Determine the [X, Y] coordinate at the center of the cell enclosing the given text.  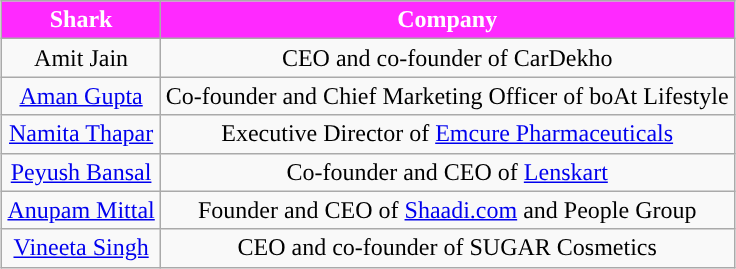
Executive Director of Emcure Pharmaceuticals [447, 134]
Anupam Mittal [81, 210]
Vineeta Singh [81, 248]
Co-founder and CEO of Lenskart [447, 172]
Shark [81, 20]
Co-founder and Chief Marketing Officer of boAt Lifestyle [447, 96]
CEO and co-founder of SUGAR Cosmetics [447, 248]
Peyush Bansal [81, 172]
Namita Thapar [81, 134]
Founder and CEO of Shaadi.com and People Group [447, 210]
Company [447, 20]
Aman Gupta [81, 96]
Amit Jain [81, 58]
CEO and co-founder of CarDekho [447, 58]
